Output the (X, Y) coordinate of the center of the cell containing the given text.  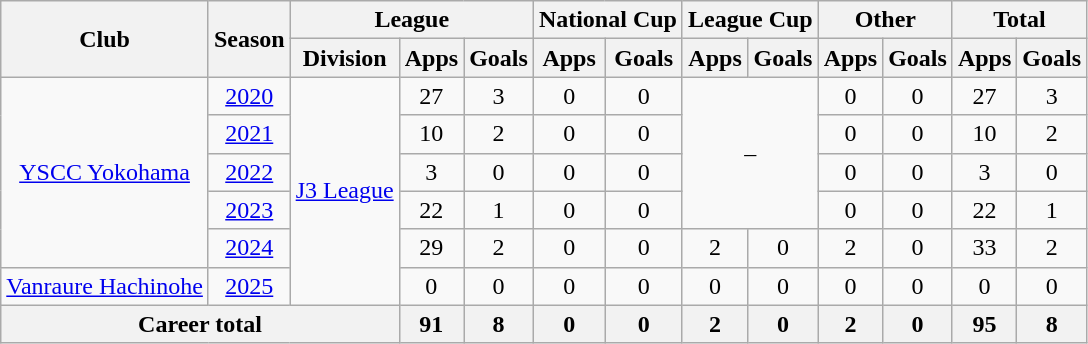
Division (344, 58)
Season (249, 39)
– (750, 153)
33 (984, 248)
Total (1019, 20)
Club (105, 39)
2024 (249, 248)
2023 (249, 210)
Career total (200, 324)
2025 (249, 286)
Other (885, 20)
National Cup (608, 20)
Vanraure Hachinohe (105, 286)
91 (431, 324)
J3 League (344, 191)
2022 (249, 172)
League Cup (750, 20)
95 (984, 324)
29 (431, 248)
YSCC Yokohama (105, 172)
2021 (249, 134)
2020 (249, 96)
League (412, 20)
